Extract the [x, y] coordinate from the center of the cell holding the provided text.  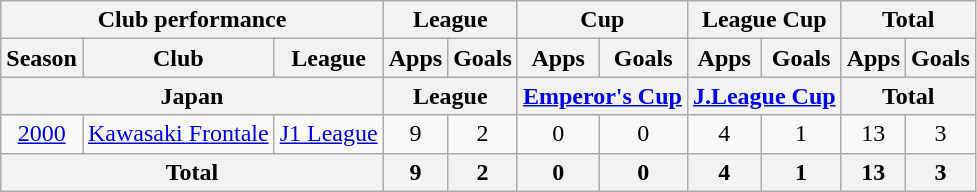
J1 League [328, 134]
J.League Cup [764, 96]
Club [178, 58]
2000 [42, 134]
Emperor's Cup [602, 96]
Cup [602, 20]
Kawasaki Frontale [178, 134]
League Cup [764, 20]
Japan [192, 96]
Season [42, 58]
Club performance [192, 20]
